Pinpoint the cell where the given text exists, returning its [X, Y] midpoint coordinate. 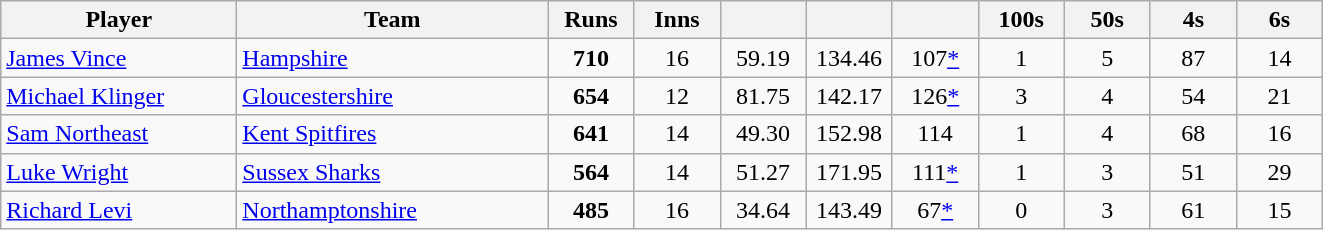
143.49 [849, 210]
6s [1279, 20]
4s [1193, 20]
34.64 [763, 210]
81.75 [763, 96]
Hampshire [392, 58]
12 [677, 96]
710 [591, 58]
Team [392, 20]
564 [591, 172]
0 [1021, 210]
142.17 [849, 96]
49.30 [763, 134]
111* [935, 172]
67* [935, 210]
15 [1279, 210]
James Vince [119, 58]
50s [1107, 20]
87 [1193, 58]
Kent Spitfires [392, 134]
61 [1193, 210]
Sam Northeast [119, 134]
Player [119, 20]
Richard Levi [119, 210]
Inns [677, 20]
654 [591, 96]
171.95 [849, 172]
641 [591, 134]
51.27 [763, 172]
68 [1193, 134]
134.46 [849, 58]
152.98 [849, 134]
114 [935, 134]
Northamptonshire [392, 210]
Gloucestershire [392, 96]
126* [935, 96]
107* [935, 58]
Sussex Sharks [392, 172]
100s [1021, 20]
5 [1107, 58]
Luke Wright [119, 172]
Runs [591, 20]
Michael Klinger [119, 96]
485 [591, 210]
29 [1279, 172]
21 [1279, 96]
54 [1193, 96]
51 [1193, 172]
59.19 [763, 58]
